Search for the cell housing the specified text and yield its (X, Y) center coordinate. 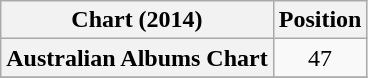
Australian Albums Chart (137, 58)
47 (320, 58)
Chart (2014) (137, 20)
Position (320, 20)
